Search for the cell housing the specified text and yield its [x, y] center coordinate. 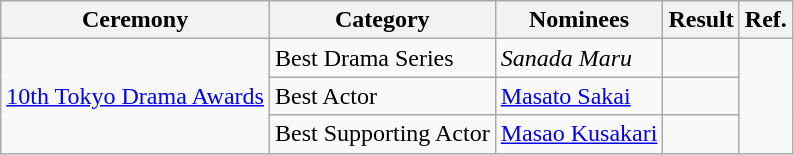
Masao Kusakari [579, 134]
Category [382, 20]
10th Tokyo Drama Awards [136, 96]
Ref. [766, 20]
Ceremony [136, 20]
Best Actor [382, 96]
Result [701, 20]
Best Drama Series [382, 58]
Best Supporting Actor [382, 134]
Sanada Maru [579, 58]
Nominees [579, 20]
Masato Sakai [579, 96]
